For the text-containing cell, return its midpoint in [x, y] coordinate format. 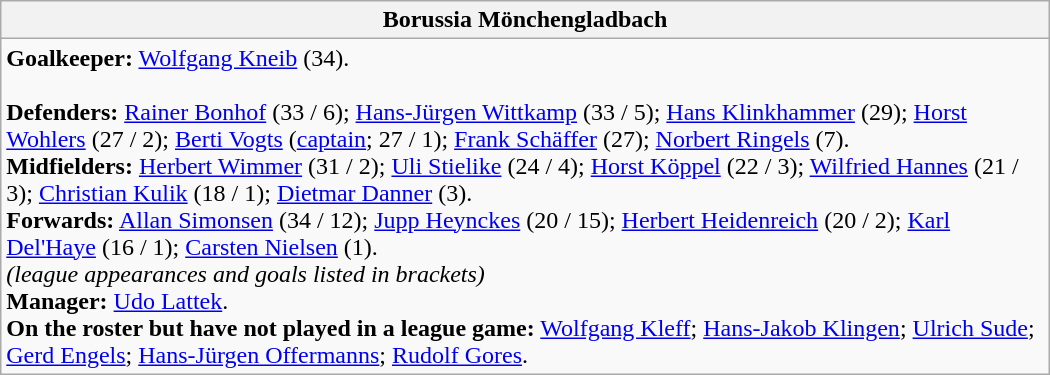
Borussia Mönchengladbach [525, 20]
